Output the [X, Y] coordinate of the center of the cell containing the given text.  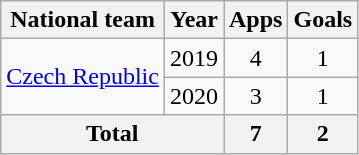
National team [83, 20]
2019 [194, 58]
2020 [194, 96]
Czech Republic [83, 77]
7 [256, 134]
2 [323, 134]
Goals [323, 20]
Apps [256, 20]
4 [256, 58]
3 [256, 96]
Year [194, 20]
Total [112, 134]
